For the text-containing cell, return its midpoint in [X, Y] coordinate format. 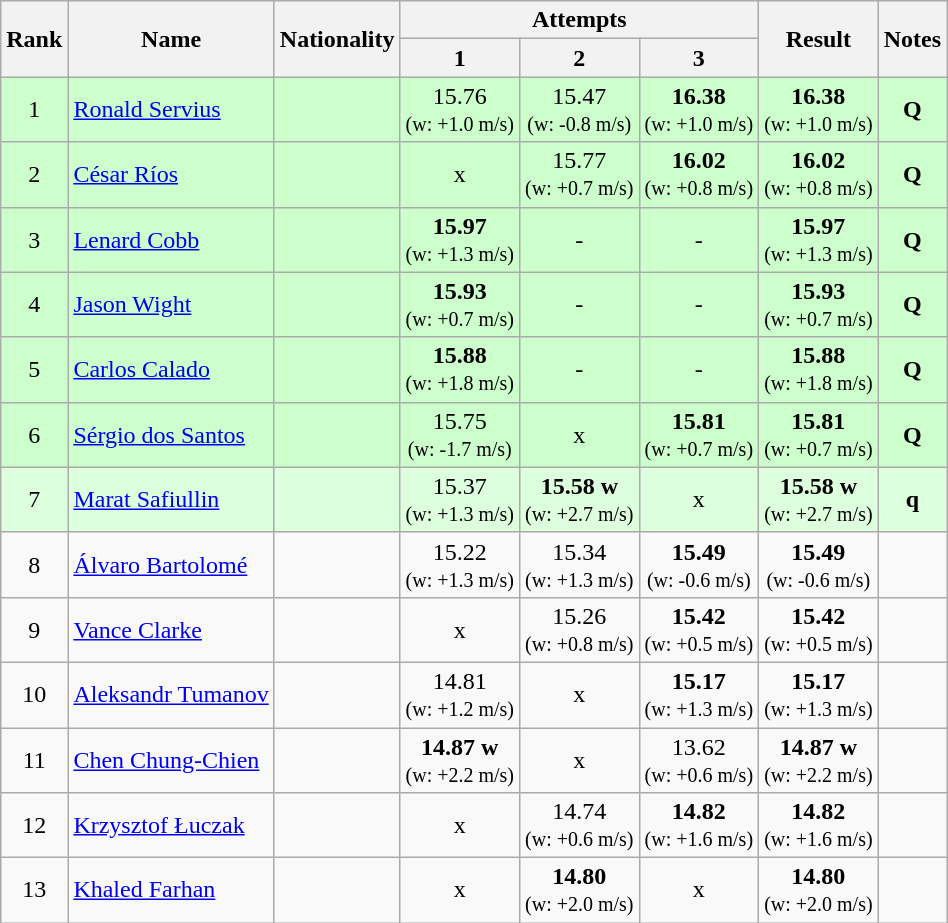
Álvaro Bartolomé [171, 564]
Sérgio dos Santos [171, 434]
15.47(w: -0.8 m/s) [580, 110]
Ronald Servius [171, 110]
10 [34, 694]
15.81 (w: +0.7 m/s) [819, 434]
15.93(w: +0.7 m/s) [460, 304]
15.49(w: -0.6 m/s) [699, 564]
16.38(w: +1.0 m/s) [699, 110]
Krzysztof Łuczak [171, 826]
14.82 (w: +1.6 m/s) [819, 826]
Carlos Calado [171, 370]
Nationality [337, 39]
14.74(w: +0.6 m/s) [580, 826]
15.37(w: +1.3 m/s) [460, 500]
15.34(w: +1.3 m/s) [580, 564]
16.38 (w: +1.0 m/s) [819, 110]
Vance Clarke [171, 630]
15.42 (w: +0.5 m/s) [819, 630]
14.82(w: +1.6 m/s) [699, 826]
Jason Wight [171, 304]
15.17 (w: +1.3 m/s) [819, 694]
15.49 (w: -0.6 m/s) [819, 564]
Result [819, 39]
14.81(w: +1.2 m/s) [460, 694]
Notes [912, 39]
16.02(w: +0.8 m/s) [699, 174]
13 [34, 890]
q [912, 500]
15.76(w: +1.0 m/s) [460, 110]
Lenard Cobb [171, 240]
6 [34, 434]
Rank [34, 39]
15.88 (w: +1.8 m/s) [819, 370]
12 [34, 826]
15.81(w: +0.7 m/s) [699, 434]
Marat Safiullin [171, 500]
14.80 (w: +2.0 m/s) [819, 890]
15.97(w: +1.3 m/s) [460, 240]
15.97 (w: +1.3 m/s) [819, 240]
14.80(w: +2.0 m/s) [580, 890]
Attempts [580, 20]
15.77(w: +0.7 m/s) [580, 174]
11 [34, 760]
Aleksandr Tumanov [171, 694]
15.42(w: +0.5 m/s) [699, 630]
César Ríos [171, 174]
15.93 (w: +0.7 m/s) [819, 304]
8 [34, 564]
13.62(w: +0.6 m/s) [699, 760]
15.88(w: +1.8 m/s) [460, 370]
15.26(w: +0.8 m/s) [580, 630]
7 [34, 500]
15.22(w: +1.3 m/s) [460, 564]
5 [34, 370]
9 [34, 630]
Chen Chung-Chien [171, 760]
16.02 (w: +0.8 m/s) [819, 174]
Khaled Farhan [171, 890]
15.17(w: +1.3 m/s) [699, 694]
15.75(w: -1.7 m/s) [460, 434]
4 [34, 304]
Name [171, 39]
